Provide the (x, y) coordinate of the cell's center where the given text is located.  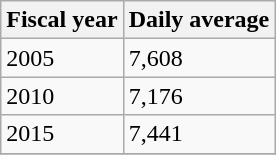
7,608 (199, 58)
7,176 (199, 96)
7,441 (199, 134)
2015 (62, 134)
2005 (62, 58)
Fiscal year (62, 20)
Daily average (199, 20)
2010 (62, 96)
